Find where the given text appears and provide that cell's center as (x, y) coordinate. 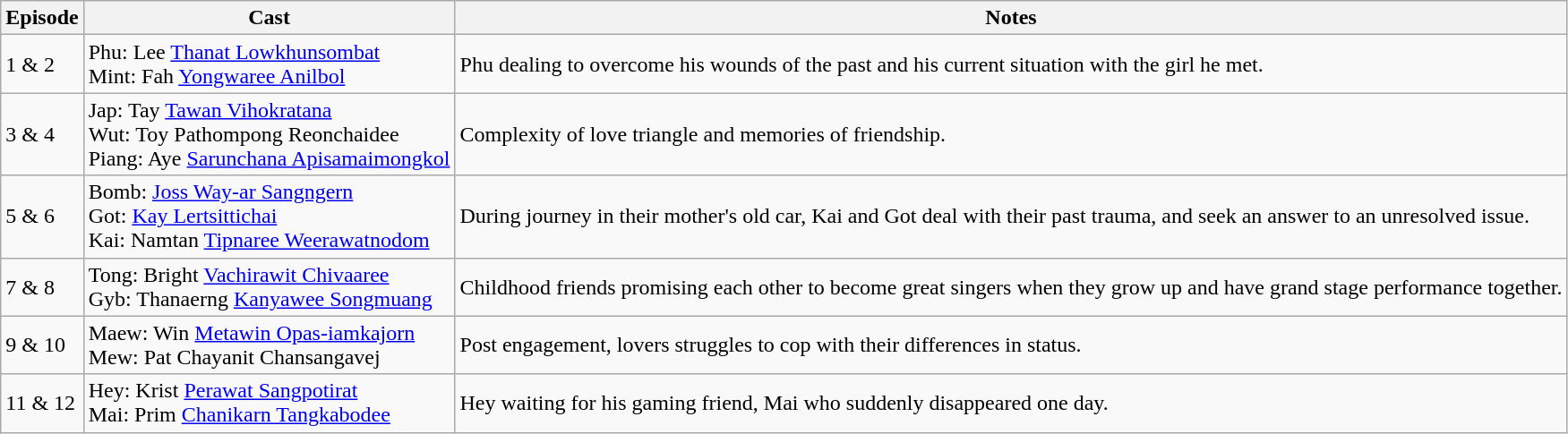
Maew: Win Metawin Opas-iamkajorn Mew: Pat Chayanit Chansangavej (269, 345)
Phu dealing to overcome his wounds of the past and his current situation with the girl he met. (1011, 64)
1 & 2 (42, 64)
7 & 8 (42, 286)
Childhood friends promising each other to become great singers when they grow up and have grand stage performance together. (1011, 286)
Phu: Lee Thanat Lowkhunsombat Mint: Fah Yongwaree Anilbol (269, 64)
Notes (1011, 18)
Complexity of love triangle and memories of friendship. (1011, 134)
Cast (269, 18)
Bomb: Joss Way-ar SangngernGot: Kay Lertsittichai Kai: Namtan Tipnaree Weerawatnodom (269, 217)
5 & 6 (42, 217)
Tong: Bright Vachirawit Chivaaree Gyb: Thanaerng Kanyawee Songmuang (269, 286)
3 & 4 (42, 134)
Episode (42, 18)
Hey waiting for his gaming friend, Mai who suddenly disappeared one day. (1011, 403)
Post engagement, lovers struggles to cop with their differences in status. (1011, 345)
Hey: Krist Perawat Sangpotirat Mai: Prim Chanikarn Tangkabodee (269, 403)
9 & 10 (42, 345)
11 & 12 (42, 403)
During journey in their mother's old car, Kai and Got deal with their past trauma, and seek an answer to an unresolved issue. (1011, 217)
Jap: Tay Tawan Vihokratana Wut: Toy Pathompong Reonchaidee Piang: Aye Sarunchana Apisamaimongkol (269, 134)
